Locate the cell with the specified text and output its (X, Y) center coordinate. 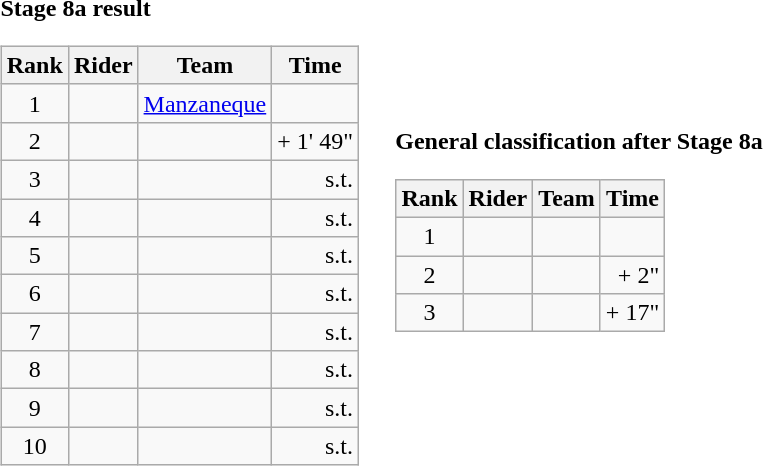
5 (34, 256)
8 (34, 370)
Manzaneque (205, 103)
+ 17" (632, 313)
+ 2" (632, 275)
6 (34, 294)
7 (34, 332)
9 (34, 408)
4 (34, 217)
+ 1' 49" (316, 141)
10 (34, 446)
